Identify which cell holds the provided text, then report its (x, y) central coordinate. 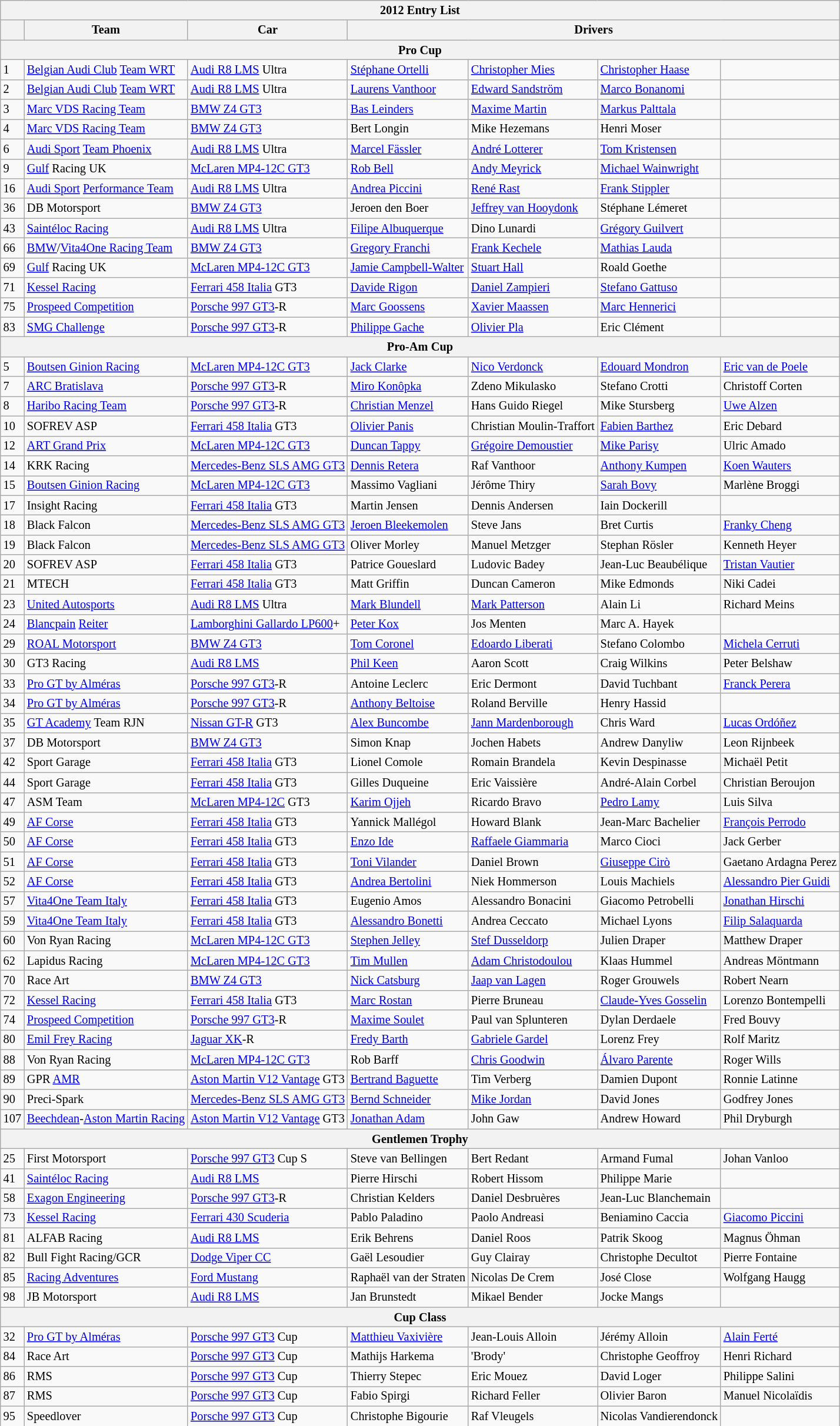
Sarah Bovy (659, 485)
Andrea Piccini (408, 188)
Armand Fumal (659, 1158)
4 (12, 129)
52 (12, 881)
Grégory Guilvert (659, 228)
Bernd Schneider (408, 1099)
33 (12, 684)
Jean-Luc Blanchemain (659, 1198)
Mike Parisy (659, 446)
Edoardo Liberati (533, 644)
7 (12, 387)
19 (12, 545)
Laurens Vanthoor (408, 89)
107 (12, 1119)
Marc Rostan (408, 1000)
Audi Sport Team Phoenix (106, 149)
3 (12, 109)
49 (12, 822)
Mathijs Harkema (408, 1357)
ROAL Motorsport (106, 644)
50 (12, 842)
Daniel Desbruères (533, 1198)
69 (12, 268)
Xavier Maassen (533, 307)
Jonathan Hirschi (780, 901)
Jos Menten (533, 624)
Alessandro Bonetti (408, 921)
Jan Brunstedt (408, 1297)
Alain Li (659, 604)
Bas Leinders (408, 109)
8 (12, 406)
Christopher Haase (659, 69)
Henry Hassid (659, 703)
Alex Buncombe (408, 723)
Alessandro Bonacini (533, 901)
Duncan Cameron (533, 584)
Franck Perera (780, 684)
'Brody' (533, 1357)
Jérémy Alloin (659, 1337)
Jeroen Bleekemolen (408, 525)
Raphaël van der Straten (408, 1277)
10 (12, 426)
Christian Moulin-Traffort (533, 426)
Mark Patterson (533, 604)
15 (12, 485)
Richard Meins (780, 604)
José Close (659, 1277)
90 (12, 1099)
Marc Goossens (408, 307)
Christophe Decultot (659, 1258)
Christophe Geoffroy (659, 1357)
Andy Meyrick (533, 169)
Daniel Roos (533, 1238)
United Autosports (106, 604)
Christophe Bigourie (408, 1416)
41 (12, 1178)
Stef Dusseldorp (533, 941)
12 (12, 446)
9 (12, 169)
Ford Mustang (268, 1277)
Gaël Lesoudier (408, 1258)
Jeffrey van Hooydonk (533, 208)
Eric Dermont (533, 684)
Eric Clément (659, 327)
Duncan Tappy (408, 446)
Roland Berville (533, 703)
Michaël Petit (780, 762)
Michael Wainwright (659, 169)
JB Motorsport (106, 1297)
Christian Kelders (408, 1198)
66 (12, 248)
Kevin Despinasse (659, 762)
Koen Wauters (780, 465)
Giacomo Piccini (780, 1218)
83 (12, 327)
47 (12, 802)
Jean-Marc Bachelier (659, 822)
Raf Vleugels (533, 1416)
Daniel Brown (533, 862)
Philippe Salini (780, 1377)
Eric Vaissière (533, 782)
Marco Cioci (659, 842)
Christoff Corten (780, 387)
Jack Gerber (780, 842)
Álvaro Parente (659, 1059)
Aaron Scott (533, 664)
Wolfgang Haugg (780, 1277)
Andrea Bertolini (408, 881)
Tristan Vautier (780, 565)
Edward Sandström (533, 89)
Phil Keen (408, 664)
Stéphane Ortelli (408, 69)
44 (12, 782)
Gilles Duqueine (408, 782)
Nicolas De Crem (533, 1277)
Tim Verberg (533, 1080)
Pro-Am Cup (420, 346)
John Gaw (533, 1119)
30 (12, 664)
74 (12, 1020)
Louis Machiels (659, 881)
First Motorsport (106, 1158)
André-Alain Corbel (659, 782)
Lorenzo Bontempelli (780, 1000)
Grégoire Demoustier (533, 446)
Yannick Mallégol (408, 822)
20 (12, 565)
Mike Jordan (533, 1099)
François Perrodo (780, 822)
Richard Feller (533, 1396)
17 (12, 505)
81 (12, 1238)
GPR AMR (106, 1080)
Martin Jensen (408, 505)
Ulric Amado (780, 446)
Andrew Danyliw (659, 743)
2 (12, 89)
Gregory Franchi (408, 248)
Ronnie Latinne (780, 1080)
Jochen Habets (533, 743)
Stuart Hall (533, 268)
Stefano Gattuso (659, 288)
57 (12, 901)
Marc Hennerici (659, 307)
35 (12, 723)
Henri Moser (659, 129)
Henri Richard (780, 1357)
Mathias Lauda (659, 248)
Andreas Möntmann (780, 961)
Fred Bouvy (780, 1020)
KRK Racing (106, 465)
Leon Rijnbeek (780, 743)
Matthew Draper (780, 941)
Robert Nearn (780, 981)
Paul van Splunteren (533, 1020)
Paolo Andreasi (533, 1218)
Michael Lyons (659, 921)
Oliver Morley (408, 545)
Thierry Stepec (408, 1377)
Anthony Beltoise (408, 703)
Dino Lunardi (533, 228)
Marc A. Hayek (659, 624)
Jaap van Lagen (533, 981)
Manuel Metzger (533, 545)
Racing Adventures (106, 1277)
Car (268, 30)
Matthieu Vaxivière (408, 1337)
Rolf Maritz (780, 1039)
Lionel Comole (408, 762)
84 (12, 1357)
24 (12, 624)
Pedro Lamy (659, 802)
72 (12, 1000)
Iain Dockerill (659, 505)
Jérôme Thiry (533, 485)
Giuseppe Cirò (659, 862)
Filipe Albuquerque (408, 228)
Cup Class (420, 1317)
2012 Entry List (420, 10)
14 (12, 465)
Jean-Luc Beaubélique (659, 565)
37 (12, 743)
18 (12, 525)
16 (12, 188)
71 (12, 288)
Pro Cup (420, 50)
Manuel Nicolaïdis (780, 1396)
36 (12, 208)
Insight Racing (106, 505)
32 (12, 1337)
Romain Brandela (533, 762)
85 (12, 1277)
ART Grand Prix (106, 446)
Guy Clairay (533, 1258)
Christian Beroujon (780, 782)
Roger Grouwels (659, 981)
Chris Goodwin (533, 1059)
Daniel Zampieri (533, 288)
Matt Griffin (408, 584)
Jann Mardenborough (533, 723)
Jack Clarke (408, 367)
Patrik Skoog (659, 1238)
88 (12, 1059)
5 (12, 367)
Franky Cheng (780, 525)
Hans Guido Riegel (533, 406)
Nissan GT-R GT3 (268, 723)
Markus Palttala (659, 109)
98 (12, 1297)
Peter Belshaw (780, 664)
Olivier Pla (533, 327)
Magnus Öhman (780, 1238)
Filip Salaquarda (780, 921)
Pierre Fontaine (780, 1258)
Ludovic Badey (533, 565)
Miro Konôpka (408, 387)
Jaguar XK-R (268, 1039)
Jocke Mangs (659, 1297)
GT Academy Team RJN (106, 723)
Jeroen den Boer (408, 208)
82 (12, 1258)
Massimo Vagliani (408, 485)
Jonathan Adam (408, 1119)
ASM Team (106, 802)
Anthony Kumpen (659, 465)
73 (12, 1218)
58 (12, 1198)
Eric Mouez (533, 1377)
86 (12, 1377)
Chris Ward (659, 723)
29 (12, 644)
60 (12, 941)
Beechdean-Aston Martin Racing (106, 1119)
ALFAB Racing (106, 1238)
Stefano Colombo (659, 644)
Craig Wilkins (659, 664)
Roger Wills (780, 1059)
Antoine Leclerc (408, 684)
Lamborghini Gallardo LP600+ (268, 624)
Tom Coronel (408, 644)
Stephen Jelley (408, 941)
Christopher Mies (533, 69)
Beniamino Caccia (659, 1218)
Gabriele Gardel (533, 1039)
70 (12, 981)
21 (12, 584)
Alessandro Pier Guidi (780, 881)
Lapidus Racing (106, 961)
Frank Kechele (533, 248)
Porsche 997 GT3 Cup S (268, 1158)
BMW/Vita4One Racing Team (106, 248)
Raffaele Giammaria (533, 842)
Erik Behrens (408, 1238)
Dodge Viper CC (268, 1258)
1 (12, 69)
Mike Edmonds (659, 584)
Enzo Ide (408, 842)
Niki Cadei (780, 584)
Dennis Retera (408, 465)
Audi Sport Performance Team (106, 188)
Bret Curtis (659, 525)
Olivier Baron (659, 1396)
89 (12, 1080)
Fabio Spirgi (408, 1396)
Team (106, 30)
Patrice Goueslard (408, 565)
Frank Stippler (659, 188)
Speedlover (106, 1416)
Kenneth Heyer (780, 545)
MTECH (106, 584)
Nick Catsburg (408, 981)
Blancpain Reiter (106, 624)
Jamie Campbell-Walter (408, 268)
Tim Mullen (408, 961)
Bull Fight Racing/GCR (106, 1258)
34 (12, 703)
23 (12, 604)
Howard Blank (533, 822)
SMG Challenge (106, 327)
GT3 Racing (106, 664)
Pablo Paladino (408, 1218)
Bert Longin (408, 129)
Marcel Fässler (408, 149)
Marlène Broggi (780, 485)
Rob Barff (408, 1059)
59 (12, 921)
Davide Rigon (408, 288)
80 (12, 1039)
Mike Hezemans (533, 129)
Drivers (594, 30)
René Rast (533, 188)
Fredy Barth (408, 1039)
David Loger (659, 1377)
Simon Knap (408, 743)
Klaas Hummel (659, 961)
51 (12, 862)
Maxime Soulet (408, 1020)
Godfrey Jones (780, 1099)
Rob Bell (408, 169)
Alain Ferté (780, 1337)
Haribo Racing Team (106, 406)
Mikael Bender (533, 1297)
Andrew Howard (659, 1119)
Eric Debard (780, 426)
Phil Dryburgh (780, 1119)
Philippe Gache (408, 327)
ARC Bratislava (106, 387)
Lucas Ordóñez (780, 723)
Toni Vilander (408, 862)
43 (12, 228)
Edouard Mondron (659, 367)
Pierre Hirschi (408, 1178)
Maxime Martin (533, 109)
Mark Blundell (408, 604)
Karim Ojjeh (408, 802)
Philippe Marie (659, 1178)
Eric van de Poele (780, 367)
Bert Redant (533, 1158)
Raf Vanthoor (533, 465)
Nico Verdonck (533, 367)
Steve van Bellingen (408, 1158)
Andrea Ceccato (533, 921)
Michela Cerruti (780, 644)
Lorenz Frey (659, 1039)
25 (12, 1158)
Roald Goethe (659, 268)
Marco Bonanomi (659, 89)
Christian Menzel (408, 406)
75 (12, 307)
Preci-Spark (106, 1099)
Jean-Louis Alloin (533, 1337)
42 (12, 762)
Nicolas Vandierendonck (659, 1416)
6 (12, 149)
Niek Hommerson (533, 881)
Mike Stursberg (659, 406)
Julien Draper (659, 941)
Emil Frey Racing (106, 1039)
Gaetano Ardagna Perez (780, 862)
Steve Jans (533, 525)
Fabien Barthez (659, 426)
David Tuchbant (659, 684)
Gentlemen Trophy (420, 1139)
Pierre Bruneau (533, 1000)
Adam Christodoulou (533, 961)
Stéphane Lémeret (659, 208)
62 (12, 961)
Peter Kox (408, 624)
Luis Silva (780, 802)
Stephan Rösler (659, 545)
Giacomo Petrobelli (659, 901)
Olivier Panis (408, 426)
Eugenio Amos (408, 901)
Zdeno Mikulasko (533, 387)
David Jones (659, 1099)
95 (12, 1416)
Exagon Engineering (106, 1198)
André Lotterer (533, 149)
Claude-Yves Gosselin (659, 1000)
Dylan Derdaele (659, 1020)
Stefano Crotti (659, 387)
Uwe Alzen (780, 406)
Damien Dupont (659, 1080)
Robert Hissom (533, 1178)
Bertrand Baguette (408, 1080)
Johan Vanloo (780, 1158)
Ricardo Bravo (533, 802)
Tom Kristensen (659, 149)
Ferrari 430 Scuderia (268, 1218)
Dennis Andersen (533, 505)
87 (12, 1396)
